Scan for the cell matching the given text and deliver its [x, y] coordinate at center. 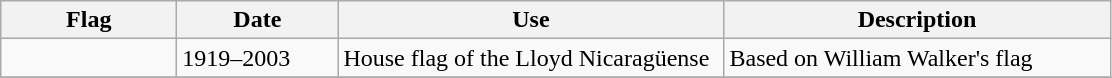
House flag of the Lloyd Nicaragüense [531, 58]
Date [258, 20]
Based on William Walker's flag [917, 58]
Flag [89, 20]
Description [917, 20]
1919–2003 [258, 58]
Use [531, 20]
